Pinpoint the cell where the given text exists, returning its (X, Y) midpoint coordinate. 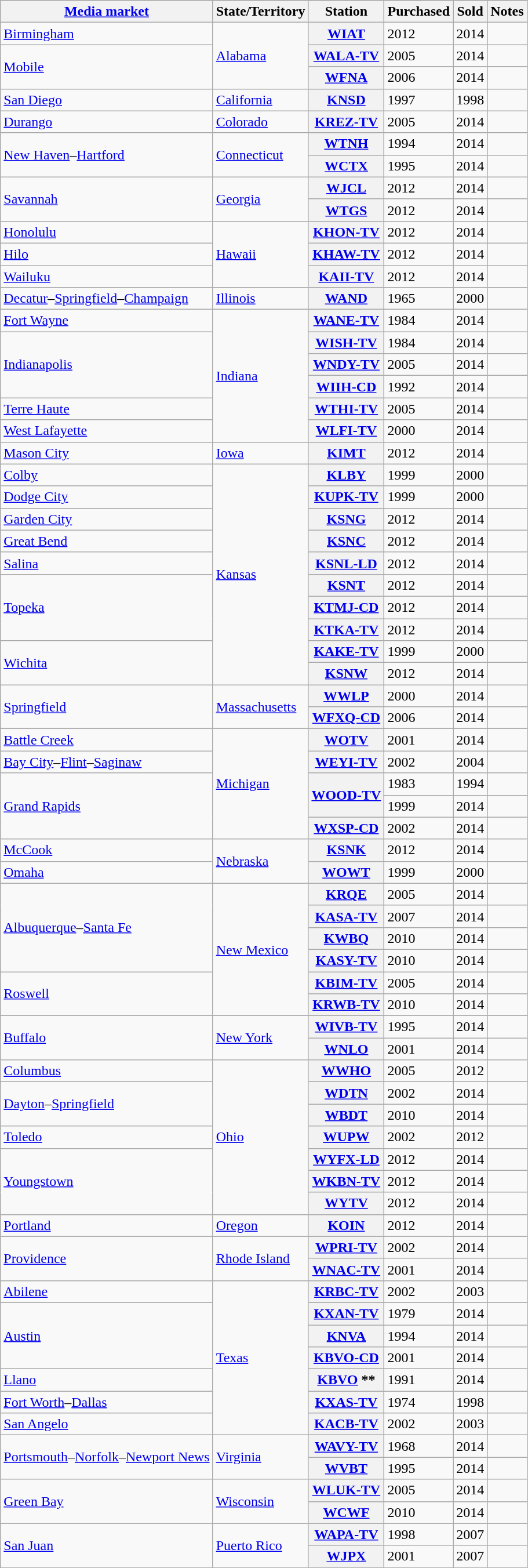
Fort Worth–Dallas (107, 1402)
Llano (107, 1380)
WTNH (347, 144)
1979 (418, 1313)
WLUK-TV (347, 1490)
Portsmouth–Norfolk–Newport News (107, 1457)
Bay City–Flint–Saginaw (107, 762)
Notes (507, 12)
Toledo (107, 1137)
KSNT (347, 585)
Topeka (107, 607)
Springfield (107, 707)
Iowa (261, 453)
1974 (418, 1402)
San Juan (107, 1545)
1983 (418, 784)
Mobile (107, 67)
Wichita (107, 663)
WXSP-CD (347, 828)
KSNL-LD (347, 563)
WOTV (347, 740)
WDTN (347, 1093)
New Mexico (261, 949)
WEYI-TV (347, 762)
KTKA-TV (347, 629)
Providence (107, 1258)
WOWT (347, 872)
KSNG (347, 519)
KREZ-TV (347, 122)
Texas (261, 1358)
WALA-TV (347, 56)
WBDT (347, 1115)
KXAN-TV (347, 1313)
Puerto Rico (261, 1545)
Great Bend (107, 541)
Omaha (107, 872)
WYTV (347, 1203)
WAND (347, 299)
KBVO-CD (347, 1358)
KHAW-TV (347, 254)
California (261, 100)
Austin (107, 1335)
KUPK-TV (347, 497)
San Diego (107, 100)
1991 (418, 1380)
WVBT (347, 1468)
WJCL (347, 188)
WANE-TV (347, 321)
Wisconsin (261, 1501)
KAKE-TV (347, 652)
KRWB-TV (347, 1005)
WOOD-TV (347, 795)
Georgia (261, 199)
KSNC (347, 541)
Indiana (261, 376)
Station (347, 12)
Alabama (261, 56)
WIIH-CD (347, 387)
Grand Rapids (107, 806)
WJPX (347, 1556)
Connecticut (261, 155)
WYFX-LD (347, 1159)
KAII-TV (347, 277)
KTMJ-CD (347, 607)
Nebraska (261, 861)
KBVO ** (347, 1380)
Purchased (418, 12)
Kansas (261, 574)
KRQE (347, 894)
WAPA-TV (347, 1534)
West Lafayette (107, 431)
WTGS (347, 210)
State/Territory (261, 12)
KSNW (347, 674)
Colorado (261, 122)
WIAT (347, 34)
New York (261, 1038)
KSNK (347, 850)
Dodge City (107, 497)
KRBC-TV (347, 1291)
WNDY-TV (347, 365)
Savannah (107, 199)
1968 (418, 1446)
Rhode Island (261, 1258)
Birmingham (107, 34)
Fort Wayne (107, 321)
KWBQ (347, 938)
Columbus (107, 1071)
WWLP (347, 696)
Hawaii (261, 254)
WPRI-TV (347, 1247)
Battle Creek (107, 740)
Illinois (261, 299)
WKBN-TV (347, 1181)
KXAS-TV (347, 1402)
KNSD (347, 100)
WLFI-TV (347, 431)
Green Bay (107, 1501)
Mason City (107, 453)
WUPW (347, 1137)
KACB-TV (347, 1424)
Buffalo (107, 1038)
McCook (107, 850)
1992 (418, 387)
KLBY (347, 475)
WCWF (347, 1512)
Indianapolis (107, 365)
San Angelo (107, 1424)
Youngstown (107, 1181)
Virginia (261, 1457)
KASA-TV (347, 916)
KHON-TV (347, 232)
KOIN (347, 1225)
Wailuku (107, 277)
Abilene (107, 1291)
2004 (471, 762)
Sold (471, 12)
Media market (107, 12)
Hilo (107, 254)
Durango (107, 122)
Ohio (261, 1137)
KIMT (347, 453)
WCTX (347, 166)
Oregon (261, 1225)
WAVY-TV (347, 1446)
WNLO (347, 1049)
WTHI-TV (347, 409)
Michigan (261, 784)
WFXQ-CD (347, 718)
WNAC-TV (347, 1269)
Terre Haute (107, 409)
KASY-TV (347, 960)
Honolulu (107, 232)
Roswell (107, 994)
Massachusetts (261, 707)
WISH-TV (347, 343)
1965 (418, 299)
Decatur–Springfield–Champaign (107, 299)
Colby (107, 475)
New Haven–Hartford (107, 155)
Garden City (107, 519)
WFNA (347, 78)
KBIM-TV (347, 983)
1997 (418, 100)
Albuquerque–Santa Fe (107, 927)
Portland (107, 1225)
KNVA (347, 1335)
Dayton–Springfield (107, 1104)
Salina (107, 563)
WIVB-TV (347, 1027)
WWHO (347, 1071)
